Scan for the cell matching the given text and deliver its [X, Y] coordinate at center. 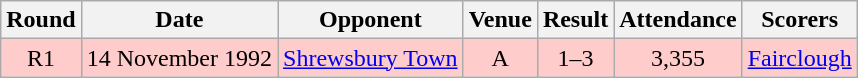
1–3 [575, 58]
Venue [500, 20]
R1 [41, 58]
Result [575, 20]
14 November 1992 [179, 58]
Opponent [371, 20]
Shrewsbury Town [371, 58]
Round [41, 20]
3,355 [678, 58]
Fairclough [800, 58]
Scorers [800, 20]
Attendance [678, 20]
Date [179, 20]
A [500, 58]
